Scan for the cell matching the given text and deliver its [X, Y] coordinate at center. 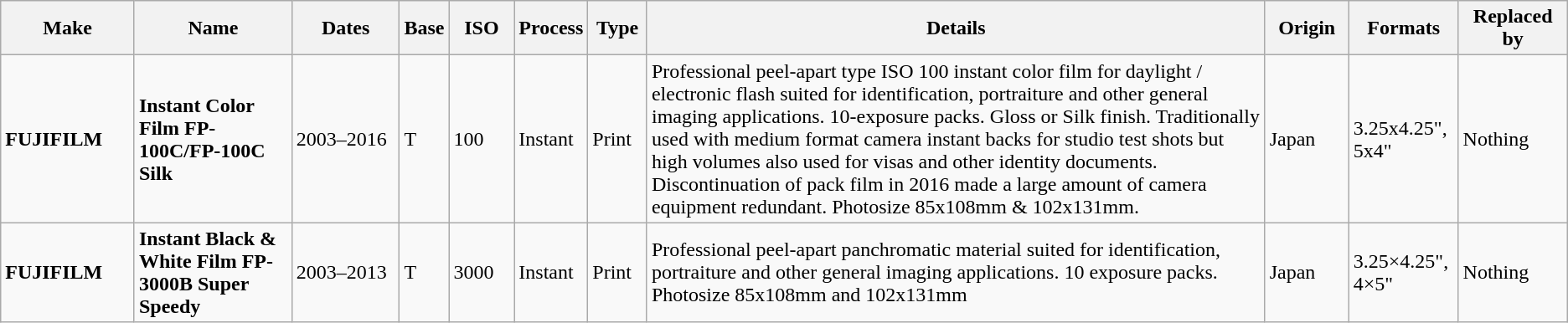
Origin [1307, 28]
Type [618, 28]
3000 [482, 273]
Dates [345, 28]
ISO [482, 28]
Replaced by [1513, 28]
3.25×4.25", 4×5" [1404, 273]
Name [213, 28]
Instant Color Film FP-100C/FP-100C Silk [213, 139]
100 [482, 139]
Formats [1404, 28]
Make [68, 28]
2003–2016 [345, 139]
2003–2013 [345, 273]
Instant Black & White Film FP-3000B Super Speedy [213, 273]
Base [424, 28]
3.25x4.25", 5x4" [1404, 139]
Details [956, 28]
Process [551, 28]
